Provide the (X, Y) coordinate of the cell's center where the given text is located.  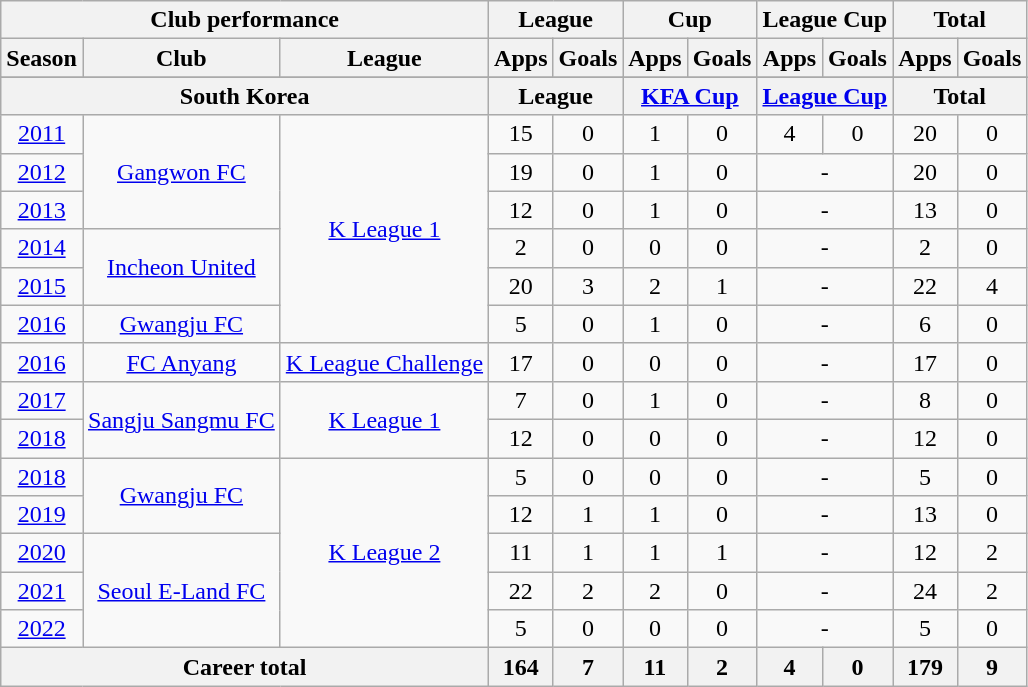
Gangwon FC (181, 172)
15 (521, 134)
South Korea (245, 96)
KFA Cup (690, 96)
Incheon United (181, 267)
Club performance (245, 20)
24 (925, 591)
2019 (42, 515)
Career total (245, 667)
2013 (42, 210)
2011 (42, 134)
9 (992, 667)
8 (925, 400)
FC Anyang (181, 362)
2022 (42, 629)
Club (181, 58)
Sangju Sangmu FC (181, 419)
2014 (42, 248)
2012 (42, 172)
3 (588, 286)
164 (521, 667)
K League 2 (384, 553)
Season (42, 58)
2015 (42, 286)
19 (521, 172)
6 (925, 324)
2020 (42, 553)
2017 (42, 400)
179 (925, 667)
2021 (42, 591)
Seoul E-Land FC (181, 591)
K League Challenge (384, 362)
Cup (690, 20)
